Output the (X, Y) coordinate of the center of the cell containing the given text.  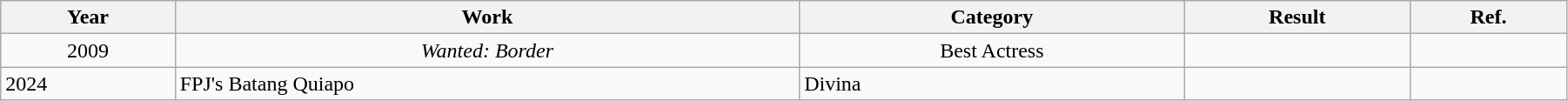
Year (88, 17)
Work (487, 17)
Category (992, 17)
Divina (992, 84)
Result (1297, 17)
FPJ's Batang Quiapo (487, 84)
Ref. (1488, 17)
2024 (88, 84)
Best Actress (992, 50)
2009 (88, 50)
Wanted: Border (487, 50)
